Search for the cell housing the specified text and yield its (x, y) center coordinate. 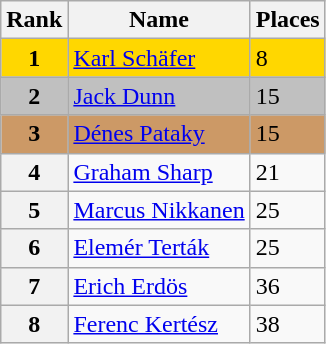
Graham Sharp (159, 172)
38 (288, 324)
7 (34, 286)
Elemér Terták (159, 248)
Dénes Pataky (159, 134)
Marcus Nikkanen (159, 210)
1 (34, 58)
5 (34, 210)
21 (288, 172)
6 (34, 248)
Erich Erdös (159, 286)
36 (288, 286)
Places (288, 20)
3 (34, 134)
Name (159, 20)
2 (34, 96)
Jack Dunn (159, 96)
Rank (34, 20)
4 (34, 172)
Ferenc Kertész (159, 324)
Karl Schäfer (159, 58)
